Determine the (X, Y) coordinate at the center of the cell enclosing the given text.  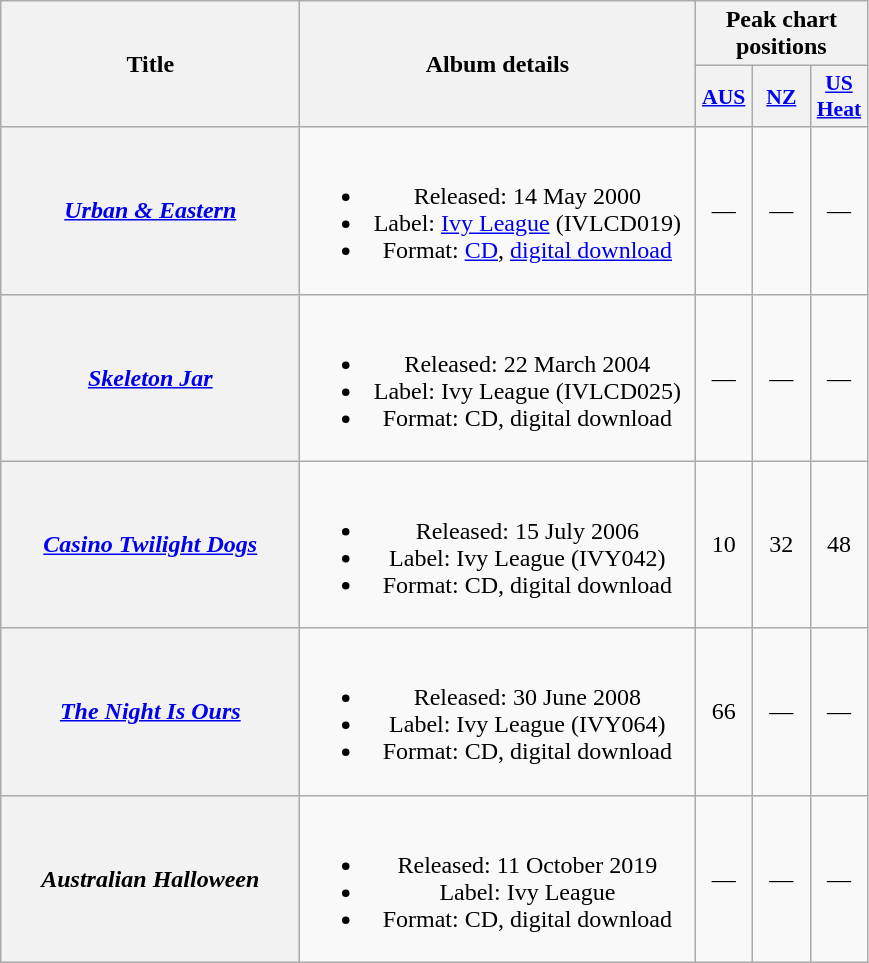
The Night Is Ours (150, 712)
AUS (724, 96)
Released: 15 July 2006Label: Ivy League (IVY042)Format: CD, digital download (498, 544)
Title (150, 64)
Skeleton Jar (150, 378)
Australian Halloween (150, 878)
USHeat (839, 96)
10 (724, 544)
Released: 30 June 2008Label: Ivy League (IVY064)Format: CD, digital download (498, 712)
Urban & Eastern (150, 210)
NZ (782, 96)
Album details (498, 64)
Peak chart positions (782, 34)
Released: 11 October 2019Label: Ivy LeagueFormat: CD, digital download (498, 878)
48 (839, 544)
Released: 14 May 2000Label: Ivy League (IVLCD019)Format: CD, digital download (498, 210)
Released: 22 March 2004Label: Ivy League (IVLCD025)Format: CD, digital download (498, 378)
32 (782, 544)
66 (724, 712)
Casino Twilight Dogs (150, 544)
